Identify which cell holds the provided text, then report its (x, y) central coordinate. 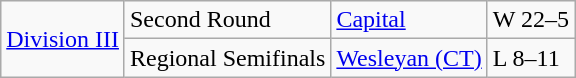
Regional Semifinals (227, 58)
W 22–5 (530, 20)
Capital (409, 20)
L 8–11 (530, 58)
Division III (63, 39)
Second Round (227, 20)
Wesleyan (CT) (409, 58)
